Determine the [X, Y] coordinate at the center of the cell enclosing the given text.  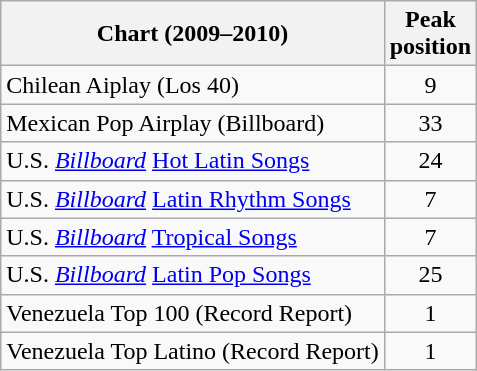
33 [430, 123]
U.S. Billboard Hot Latin Songs [192, 161]
9 [430, 85]
Venezuela Top 100 (Record Report) [192, 313]
U.S. Billboard Latin Pop Songs [192, 275]
24 [430, 161]
Venezuela Top Latino (Record Report) [192, 351]
U.S. Billboard Latin Rhythm Songs [192, 199]
Chilean Aiplay (Los 40) [192, 85]
Mexican Pop Airplay (Billboard) [192, 123]
25 [430, 275]
Chart (2009–2010) [192, 34]
Peakposition [430, 34]
U.S. Billboard Tropical Songs [192, 237]
